Search for the cell housing the specified text and yield its (X, Y) center coordinate. 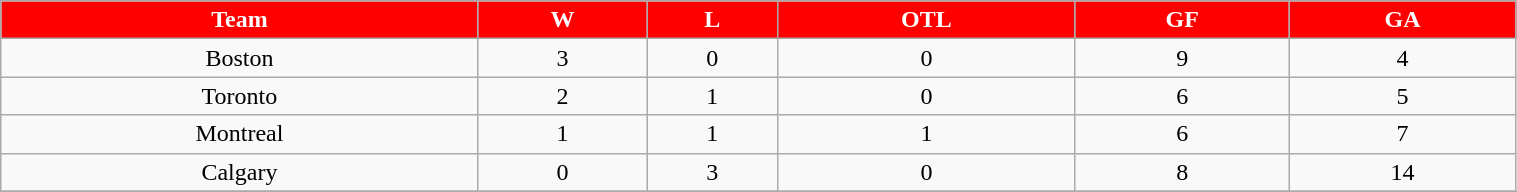
Toronto (240, 96)
OTL (927, 20)
GA (1402, 20)
GF (1182, 20)
Calgary (240, 172)
Team (240, 20)
9 (1182, 58)
8 (1182, 172)
Boston (240, 58)
7 (1402, 134)
5 (1402, 96)
2 (562, 96)
14 (1402, 172)
Montreal (240, 134)
W (562, 20)
4 (1402, 58)
L (712, 20)
